From the cell containing the given text, extract its center point as (x, y) coordinate. 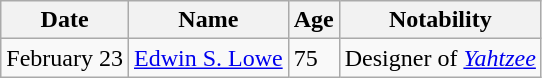
Edwin S. Lowe (208, 58)
Age (314, 20)
Designer of Yahtzee (440, 58)
February 23 (65, 58)
75 (314, 58)
Date (65, 20)
Notability (440, 20)
Name (208, 20)
